Provide the [x, y] coordinate of the cell's center where the given text is located.  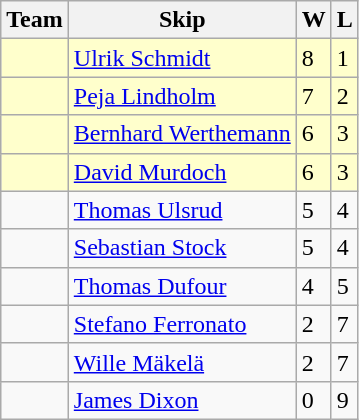
0 [314, 400]
W [314, 20]
1 [344, 58]
James Dixon [182, 400]
David Murdoch [182, 172]
L [344, 20]
Sebastian Stock [182, 248]
Thomas Dufour [182, 286]
Stefano Ferronato [182, 324]
Peja Lindholm [182, 96]
Ulrik Schmidt [182, 58]
Wille Mäkelä [182, 362]
8 [314, 58]
Thomas Ulsrud [182, 210]
Bernhard Werthemann [182, 134]
Skip [182, 20]
9 [344, 400]
Team [35, 20]
